Capture the cell that displays the provided text and extract its (x, y) central coordinate. 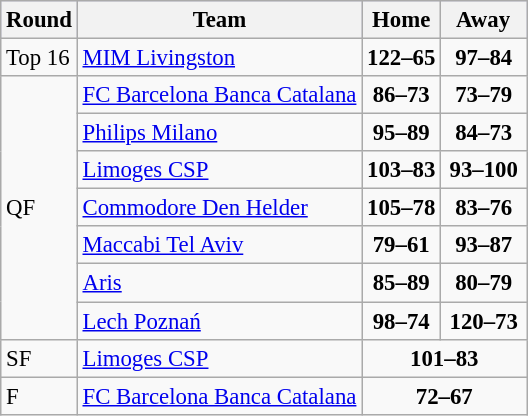
101–83 (444, 358)
Lech Poznań (220, 321)
79–61 (402, 245)
Home (402, 20)
QF (39, 208)
105–78 (402, 208)
84–73 (484, 133)
SF (39, 358)
Aris (220, 283)
120–73 (484, 321)
Team (220, 20)
F (39, 396)
86–73 (402, 95)
73–79 (484, 95)
80–79 (484, 283)
Commodore Den Helder (220, 208)
72–67 (444, 396)
95–89 (402, 133)
83–76 (484, 208)
Philips Milano (220, 133)
97–84 (484, 58)
Maccabi Tel Aviv (220, 245)
Away (484, 20)
Round (39, 20)
MIM Livingston (220, 58)
98–74 (402, 321)
93–87 (484, 245)
85–89 (402, 283)
Top 16 (39, 58)
93–100 (484, 170)
103–83 (402, 170)
122–65 (402, 58)
